For the text-containing cell, return its midpoint in [X, Y] coordinate format. 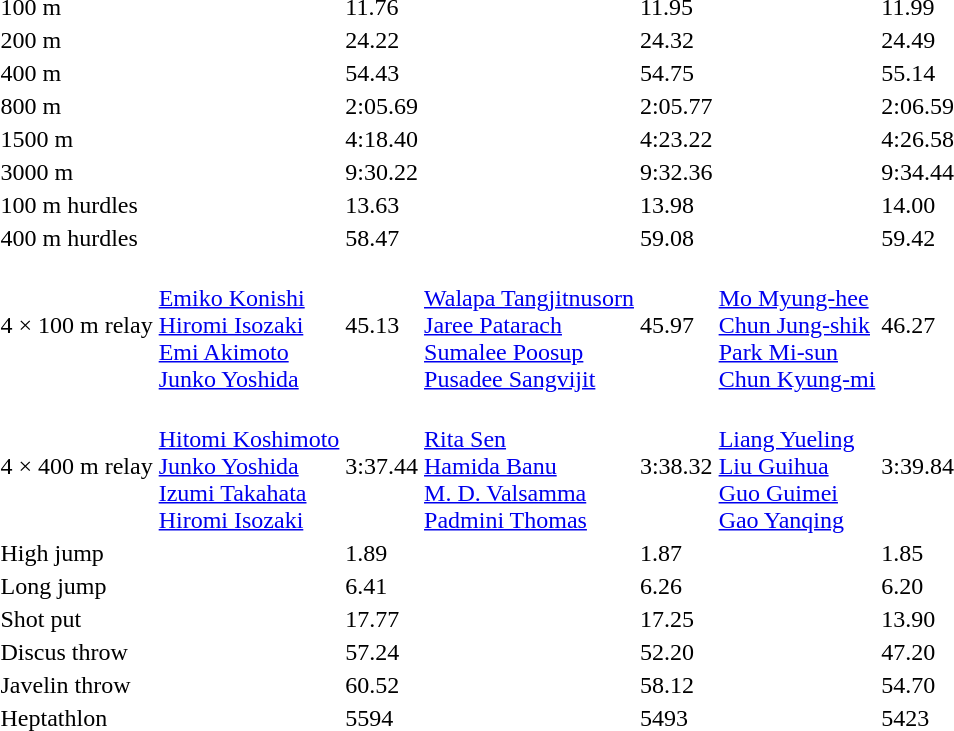
45.97 [676, 325]
6.41 [382, 586]
9:30.22 [382, 172]
2:05.77 [676, 106]
17.77 [382, 619]
57.24 [382, 652]
45.13 [382, 325]
17.25 [676, 619]
59.08 [676, 238]
1.89 [382, 553]
Liang YuelingLiu GuihuaGuo GuimeiGao Yanqing [797, 466]
58.12 [676, 685]
1.87 [676, 553]
54.75 [676, 73]
Mo Myung-heeChun Jung-shikPark Mi-sunChun Kyung-mi [797, 325]
Emiko KonishiHiromi IsozakiEmi AkimotoJunko Yoshida [249, 325]
9:32.36 [676, 172]
Hitomi KoshimotoJunko YoshidaIzumi TakahataHiromi Isozaki [249, 466]
52.20 [676, 652]
Walapa TangjitnusornJaree PatarachSumalee PoosupPusadee Sangvijit [530, 325]
3:37.44 [382, 466]
6.26 [676, 586]
Rita SenHamida BanuM. D. ValsammaPadmini Thomas [530, 466]
3:38.32 [676, 466]
58.47 [382, 238]
13.63 [382, 205]
13.98 [676, 205]
60.52 [382, 685]
54.43 [382, 73]
24.22 [382, 40]
4:18.40 [382, 139]
2:05.69 [382, 106]
24.32 [676, 40]
4:23.22 [676, 139]
